Capture the cell that displays the provided text and extract its (X, Y) central coordinate. 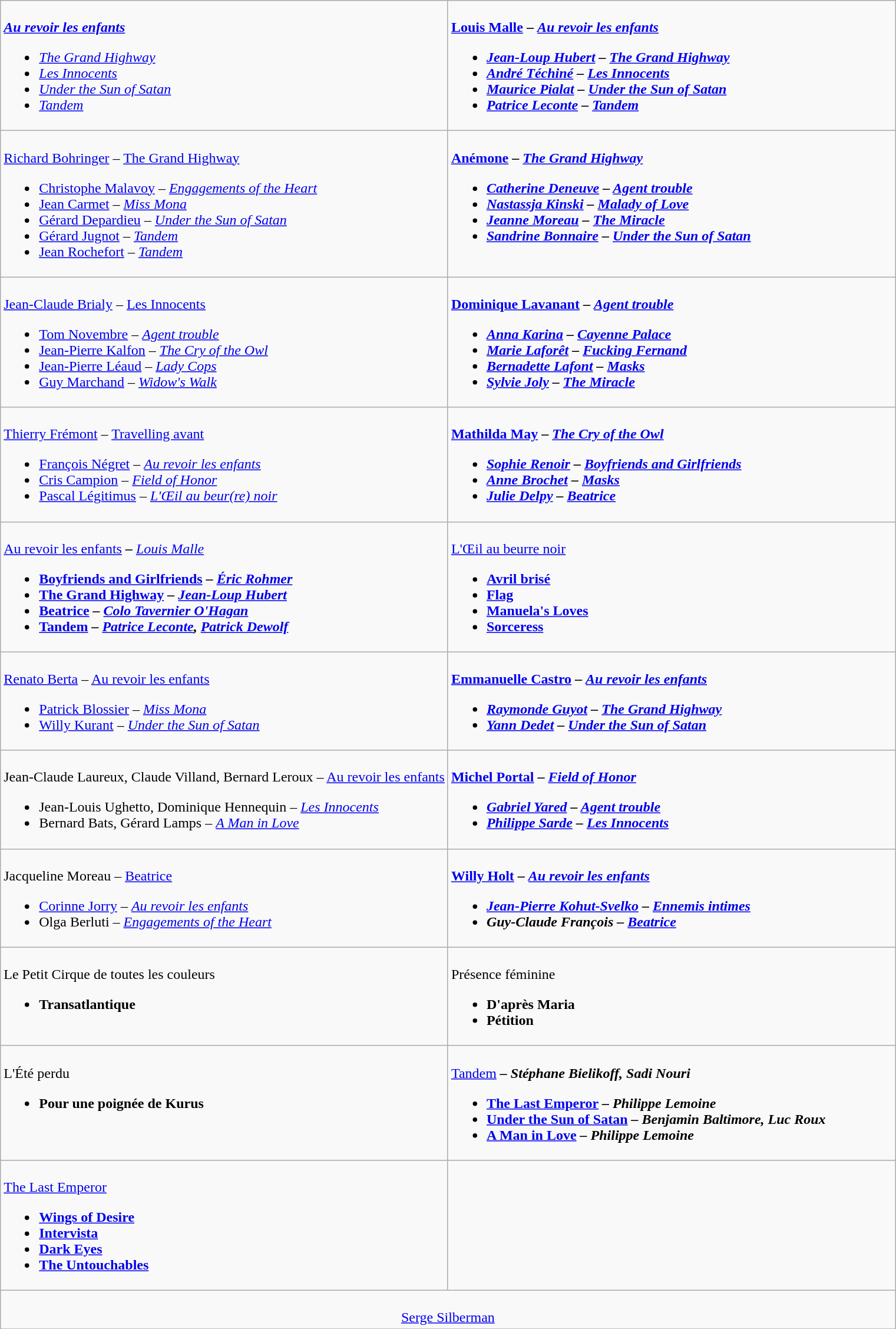
Thierry Frémont – Travelling avantFrançois Négret – Au revoir les enfantsCris Campion – Field of HonorPascal Légitimus – L'Œil au beur(re) noir (224, 464)
L'Œil au beurre noirAvril briséFlagManuela's LovesSorceress (672, 587)
The Last EmperorWings of DesireIntervistaDark EyesThe Untouchables (224, 1225)
Michel Portal – Field of HonorGabriel Yared – Agent troublePhilippe Sarde – Les Innocents (672, 799)
Emmanuelle Castro – Au revoir les enfantsRaymonde Guyot – The Grand HighwayYann Dedet – Under the Sun of Satan (672, 701)
Mathilda May – The Cry of the OwlSophie Renoir – Boyfriends and GirlfriendsAnne Brochet – MasksJulie Delpy – Beatrice (672, 464)
Le Petit Cirque de toutes les couleursTransatlantique (224, 996)
Au revoir les enfantsThe Grand HighwayLes InnocentsUnder the Sun of SatanTandem (224, 66)
Willy Holt – Au revoir les enfantsJean-Pierre Kohut-Svelko – Ennemis intimesGuy-Claude François – Beatrice (672, 898)
Dominique Lavanant – Agent troubleAnna Karina – Cayenne PalaceMarie Laforêt – Fucking FernandBernadette Lafont – MasksSylvie Joly – The Miracle (672, 342)
Présence féminineD'après MariaPétition (672, 996)
L'Été perduPour une poignée de Kurus (224, 1103)
Jacqueline Moreau – BeatriceCorinne Jorry – Au revoir les enfantsOlga Berluti – Engagements of the Heart (224, 898)
Renato Berta – Au revoir les enfantsPatrick Blossier – Miss MonaWilly Kurant – Under the Sun of Satan (224, 701)
Serge Silberman (448, 1310)
